Identify which cell holds the provided text, then report its (x, y) central coordinate. 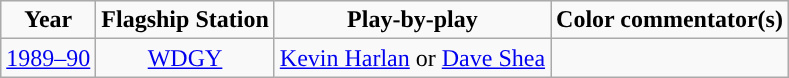
WDGY (185, 58)
Color commentator(s) (670, 20)
Play-by-play (412, 20)
Year (48, 20)
Flagship Station (185, 20)
Kevin Harlan or Dave Shea (412, 58)
1989–90 (48, 58)
